Find where the given text appears and provide that cell's center as (X, Y) coordinate. 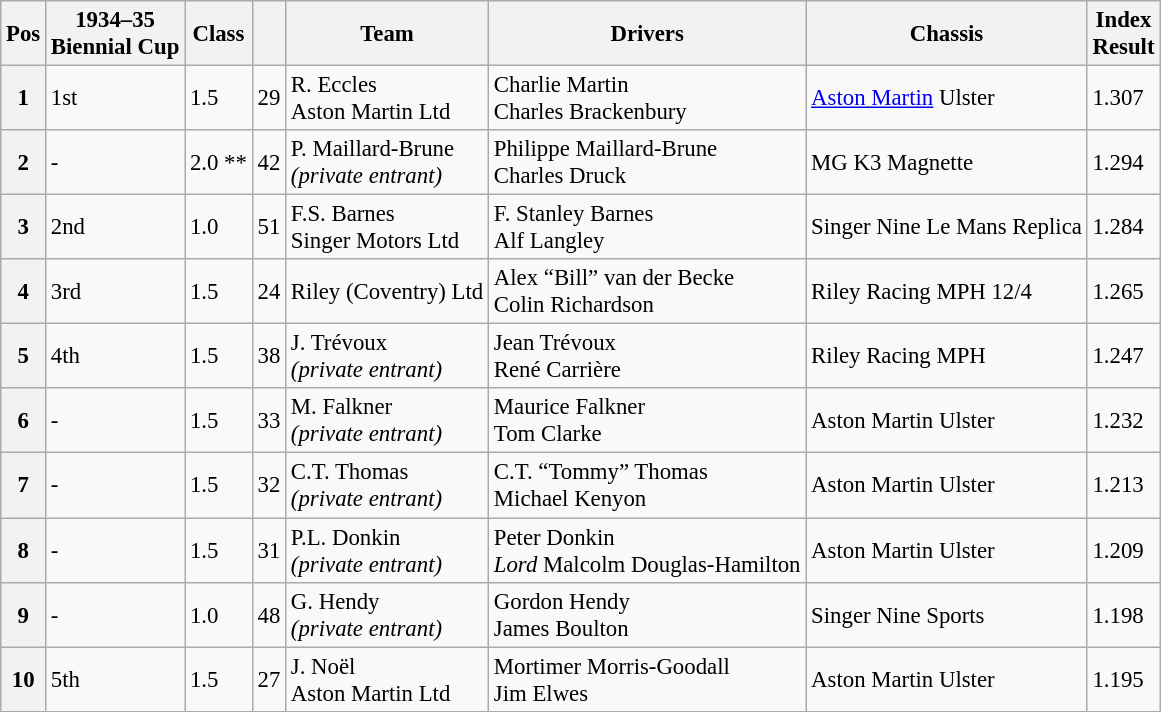
MG K3 Magnette (946, 162)
1934–35Biennial Cup (116, 34)
38 (268, 356)
1st (116, 98)
1.265 (1124, 292)
J. Trévoux(private entrant) (388, 356)
4th (116, 356)
1.209 (1124, 550)
Singer Nine Le Mans Replica (946, 228)
6 (24, 420)
1.247 (1124, 356)
1.307 (1124, 98)
Maurice Falkner Tom Clarke (648, 420)
F. Stanley Barnes Alf Langley (648, 228)
42 (268, 162)
Class (219, 34)
Mortimer Morris-Goodall Jim Elwes (648, 680)
48 (268, 614)
1.198 (1124, 614)
2nd (116, 228)
G. Hendy(private entrant) (388, 614)
1.232 (1124, 420)
P.L. Donkin(private entrant) (388, 550)
32 (268, 486)
Peter Donkin Lord Malcolm Douglas-Hamilton (648, 550)
F.S. Barnes Singer Motors Ltd (388, 228)
Charlie Martin Charles Brackenbury (648, 98)
C.T. Thomas(private entrant) (388, 486)
27 (268, 680)
Riley Racing MPH 12/4 (946, 292)
M. Falkner(private entrant) (388, 420)
10 (24, 680)
24 (268, 292)
Gordon Hendy James Boulton (648, 614)
33 (268, 420)
5th (116, 680)
2.0 ** (219, 162)
2 (24, 162)
1.213 (1124, 486)
9 (24, 614)
1 (24, 98)
Singer Nine Sports (946, 614)
Team (388, 34)
5 (24, 356)
4 (24, 292)
Drivers (648, 34)
7 (24, 486)
51 (268, 228)
Philippe Maillard-Brune Charles Druck (648, 162)
Jean Trévoux René Carrière (648, 356)
Alex “Bill” van der Becke Colin Richardson (648, 292)
IndexResult (1124, 34)
C.T. “Tommy” Thomas Michael Kenyon (648, 486)
Chassis (946, 34)
8 (24, 550)
J. Noël Aston Martin Ltd (388, 680)
Riley (Coventry) Ltd (388, 292)
R. Eccles Aston Martin Ltd (388, 98)
1.195 (1124, 680)
3 (24, 228)
1.284 (1124, 228)
P. Maillard-Brune(private entrant) (388, 162)
1.294 (1124, 162)
3rd (116, 292)
Pos (24, 34)
31 (268, 550)
Riley Racing MPH (946, 356)
29 (268, 98)
